Return (x, y) of the center of cell containing provided text 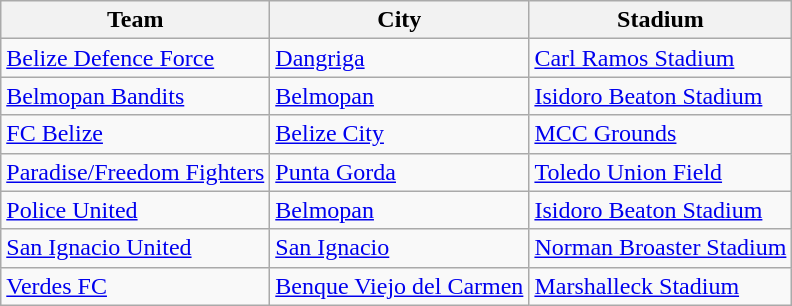
Belize City (400, 134)
Paradise/Freedom Fighters (136, 172)
Marshalleck Stadium (660, 286)
Verdes FC (136, 286)
Belize Defence Force (136, 58)
Benque Viejo del Carmen (400, 286)
MCC Grounds (660, 134)
Police United (136, 210)
San Ignacio United (136, 248)
Norman Broaster Stadium (660, 248)
Belmopan Bandits (136, 96)
Toledo Union Field (660, 172)
FC Belize (136, 134)
Carl Ramos Stadium (660, 58)
Dangriga (400, 58)
City (400, 20)
Punta Gorda (400, 172)
Stadium (660, 20)
San Ignacio (400, 248)
Team (136, 20)
